Output the [X, Y] coordinate of the center of the cell containing the given text.  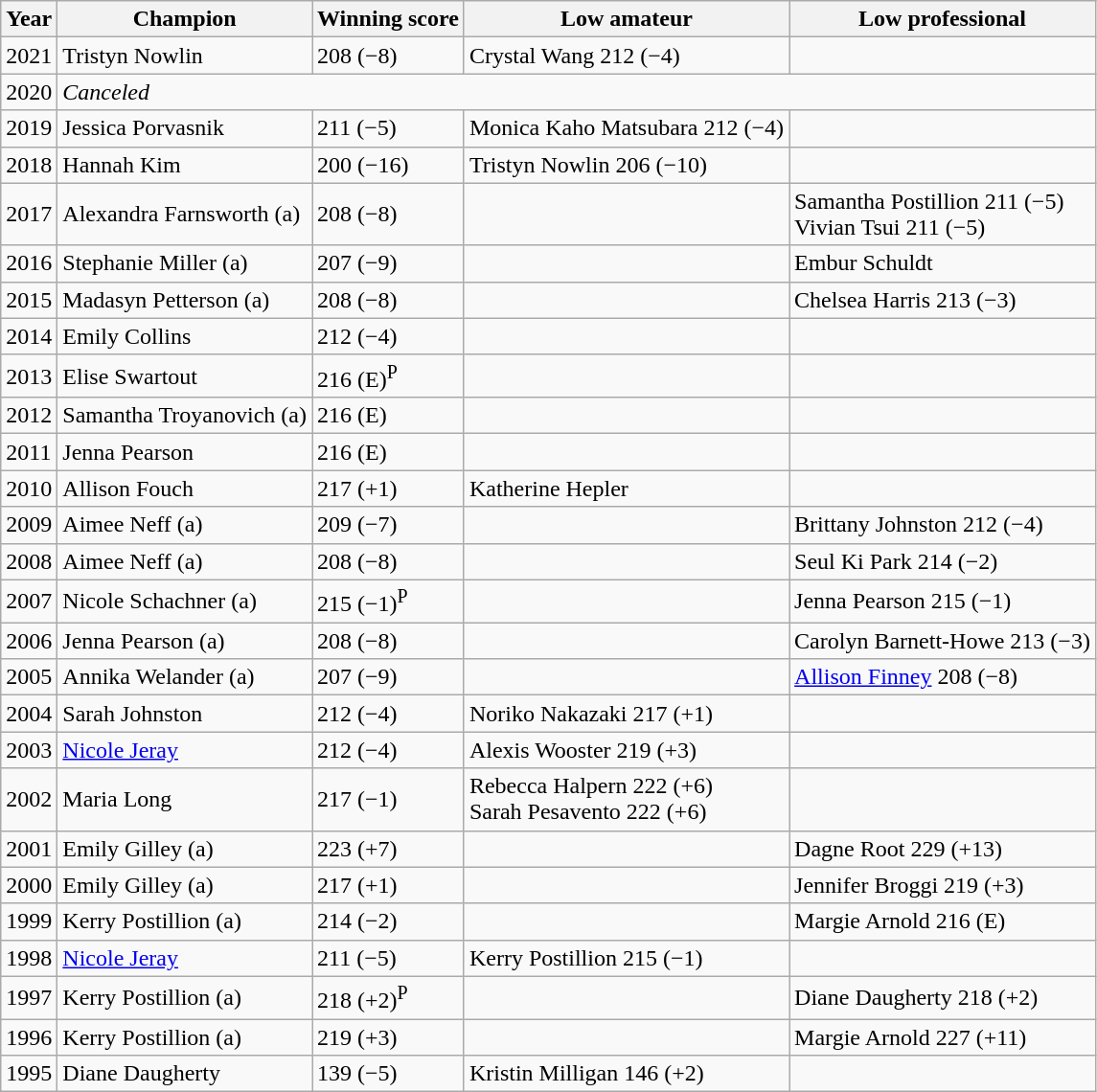
2008 [29, 561]
1995 [29, 1074]
Champion [185, 19]
Samantha Postillion 211 (−5)Vivian Tsui 211 (−5) [943, 215]
2000 [29, 885]
Samantha Troyanovich (a) [185, 416]
Kristin Milligan 146 (+2) [627, 1074]
Margie Arnold 227 (+11) [943, 1037]
Allison Finney 208 (−8) [943, 677]
200 (−16) [389, 165]
2009 [29, 525]
2010 [29, 489]
Jessica Porvasnik [185, 128]
2017 [29, 215]
2001 [29, 849]
Margie Arnold 216 (E) [943, 921]
Tristyn Nowlin 206 (−10) [627, 165]
2020 [29, 92]
217 (−1) [389, 799]
223 (+7) [389, 849]
Seul Ki Park 214 (−2) [943, 561]
Allison Fouch [185, 489]
Jennifer Broggi 219 (+3) [943, 885]
2015 [29, 300]
2003 [29, 750]
Jenna Pearson [185, 452]
Rebecca Halpern 222 (+6)Sarah Pesavento 222 (+6) [627, 799]
Elise Swartout [185, 375]
Jenna Pearson 215 (−1) [943, 602]
Dagne Root 229 (+13) [943, 849]
Diane Daugherty [185, 1074]
Brittany Johnston 212 (−4) [943, 525]
Carolyn Barnett-Howe 213 (−3) [943, 641]
Diane Daugherty 218 (+2) [943, 998]
Sarah Johnston [185, 714]
2007 [29, 602]
Crystal Wang 212 (−4) [627, 56]
Noriko Nakazaki 217 (+1) [627, 714]
Alexandra Farnsworth (a) [185, 215]
2005 [29, 677]
Katherine Hepler [627, 489]
Kerry Postillion 215 (−1) [627, 958]
2002 [29, 799]
Maria Long [185, 799]
1997 [29, 998]
209 (−7) [389, 525]
Tristyn Nowlin [185, 56]
2014 [29, 336]
Hannah Kim [185, 165]
Stephanie Miller (a) [185, 263]
2016 [29, 263]
214 (−2) [389, 921]
Nicole Schachner (a) [185, 602]
Alexis Wooster 219 (+3) [627, 750]
2021 [29, 56]
Low professional [943, 19]
Winning score [389, 19]
2006 [29, 641]
2018 [29, 165]
2012 [29, 416]
Jenna Pearson (a) [185, 641]
219 (+3) [389, 1037]
1998 [29, 958]
Canceled [577, 92]
Chelsea Harris 213 (−3) [943, 300]
218 (+2)P [389, 998]
139 (−5) [389, 1074]
2013 [29, 375]
2019 [29, 128]
216 (E)P [389, 375]
Madasyn Petterson (a) [185, 300]
1996 [29, 1037]
Monica Kaho Matsubara 212 (−4) [627, 128]
2011 [29, 452]
215 (−1)P [389, 602]
Embur Schuldt [943, 263]
Year [29, 19]
Annika Welander (a) [185, 677]
Low amateur [627, 19]
Emily Collins [185, 336]
2004 [29, 714]
1999 [29, 921]
